Output the [x, y] coordinate of the center of the cell containing the given text.  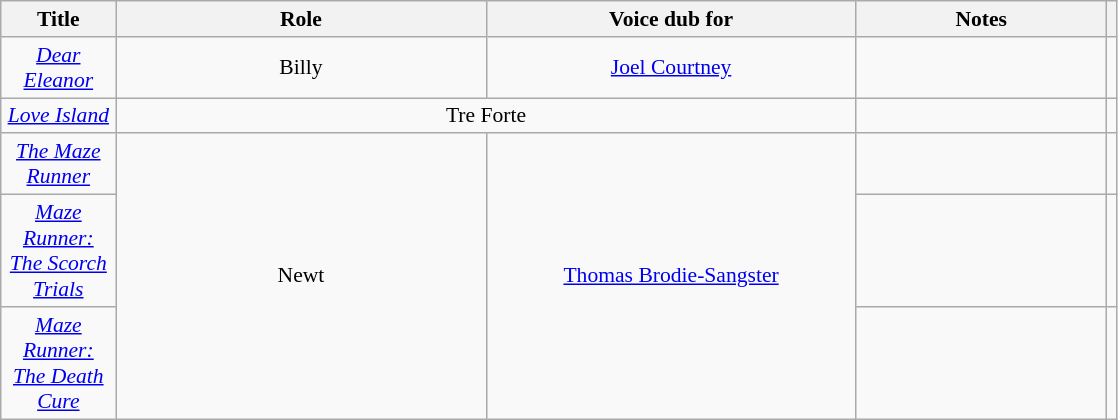
Dear Eleanor [58, 68]
Title [58, 19]
Newt [301, 276]
Maze Runner: The Scorch Trials [58, 251]
The Maze Runner [58, 164]
Voice dub for [671, 19]
Maze Runner: The Death Cure [58, 363]
Love Island [58, 116]
Role [301, 19]
Tre Forte [486, 116]
Thomas Brodie-Sangster [671, 276]
Billy [301, 68]
Notes [981, 19]
Joel Courtney [671, 68]
